From the cell containing the given text, extract its center point as (x, y) coordinate. 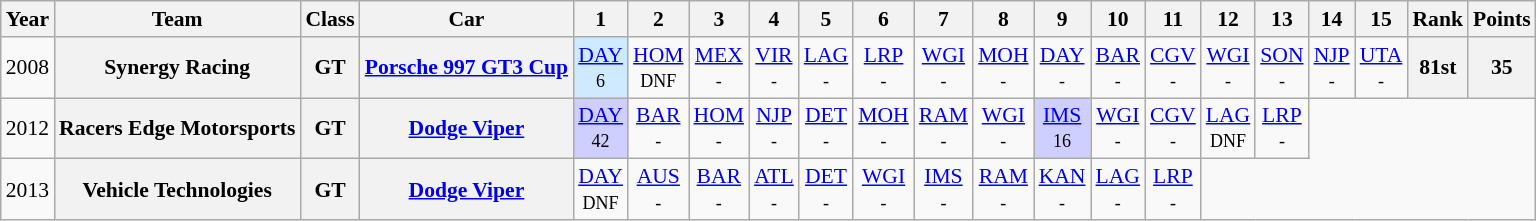
KAN - (1062, 190)
DAY - (1062, 68)
Vehicle Technologies (177, 190)
35 (1502, 68)
2012 (28, 128)
4 (774, 19)
HOM DNF (658, 68)
HOM - (720, 128)
Porsche 997 GT3 Cup (466, 68)
DAY 6 (600, 68)
IMS - (944, 190)
ATL - (774, 190)
Year (28, 19)
2013 (28, 190)
6 (884, 19)
10 (1118, 19)
11 (1173, 19)
VIR - (774, 68)
13 (1282, 19)
DAY DNF (600, 190)
15 (1382, 19)
Synergy Racing (177, 68)
12 (1228, 19)
Team (177, 19)
81st (1438, 68)
DAY 42 (600, 128)
MEX- (720, 68)
Points (1502, 19)
3 (720, 19)
LAGDNF (1228, 128)
SON - (1282, 68)
9 (1062, 19)
8 (1004, 19)
IMS 16 (1062, 128)
7 (944, 19)
2 (658, 19)
5 (826, 19)
Rank (1438, 19)
Car (466, 19)
1 (600, 19)
2008 (28, 68)
Racers Edge Motorsports (177, 128)
UTA - (1382, 68)
Class (330, 19)
AUS - (658, 190)
14 (1332, 19)
